Output the (X, Y) coordinate of the center of the cell containing the given text.  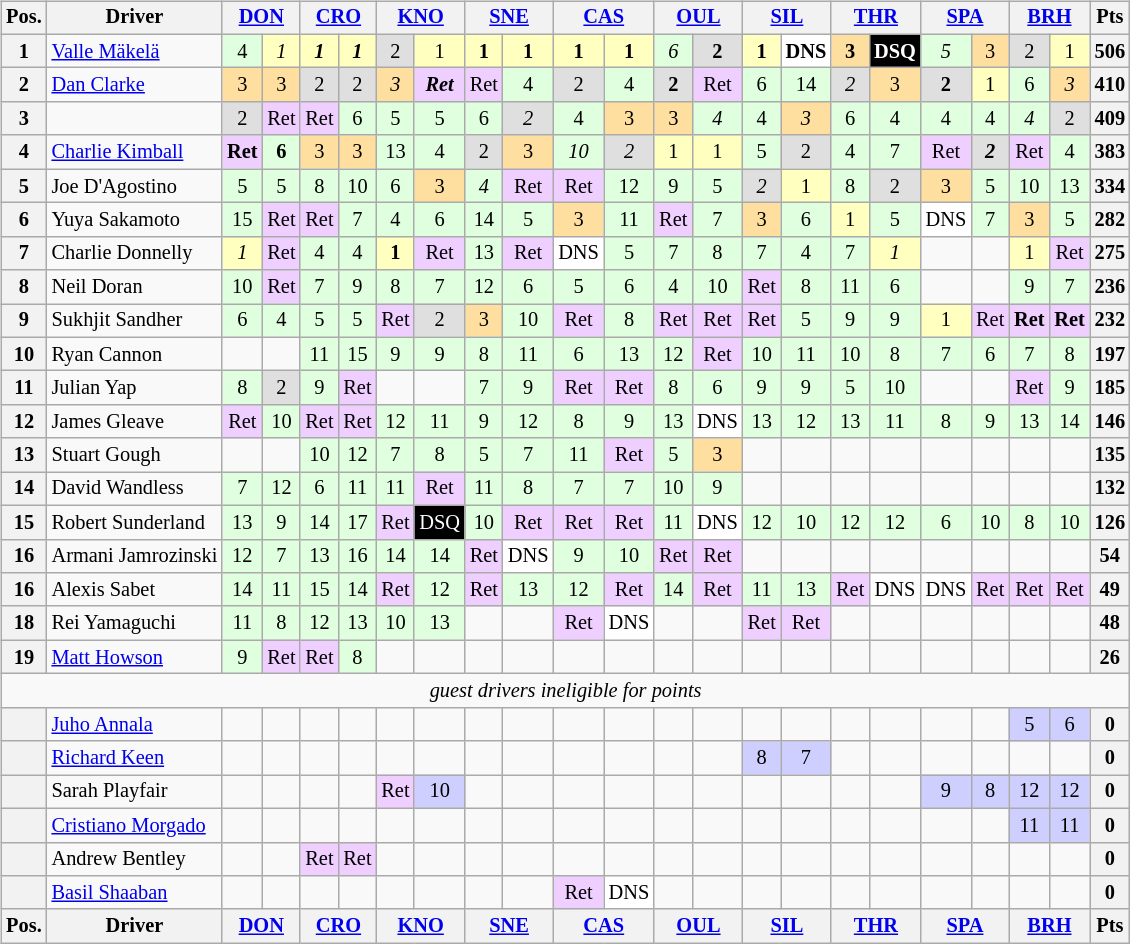
Julian Yap (135, 388)
185 (1110, 388)
Sukhjit Sandher (135, 321)
Juho Annala (135, 724)
Cristiano Morgado (135, 825)
410 (1110, 85)
48 (1110, 623)
275 (1110, 253)
409 (1110, 119)
Rei Yamaguchi (135, 623)
Andrew Bentley (135, 859)
54 (1110, 556)
282 (1110, 220)
David Wandless (135, 489)
Charlie Donnelly (135, 253)
383 (1110, 152)
19 (24, 657)
17 (357, 522)
506 (1110, 51)
334 (1110, 186)
Armani Jamrozinski (135, 556)
232 (1110, 321)
18 (24, 623)
Richard Keen (135, 758)
135 (1110, 455)
Neil Doran (135, 287)
49 (1110, 590)
236 (1110, 287)
Sarah Playfair (135, 792)
197 (1110, 354)
James Gleave (135, 422)
126 (1110, 522)
Basil Shaaban (135, 893)
Stuart Gough (135, 455)
Charlie Kimball (135, 152)
Ryan Cannon (135, 354)
146 (1110, 422)
Yuya Sakamoto (135, 220)
Dan Clarke (135, 85)
Robert Sunderland (135, 522)
26 (1110, 657)
Matt Howson (135, 657)
Alexis Sabet (135, 590)
132 (1110, 489)
Joe D'Agostino (135, 186)
Valle Mäkelä (135, 51)
guest drivers ineligible for points (566, 691)
